Output the [X, Y] coordinate of the center of the cell containing the given text.  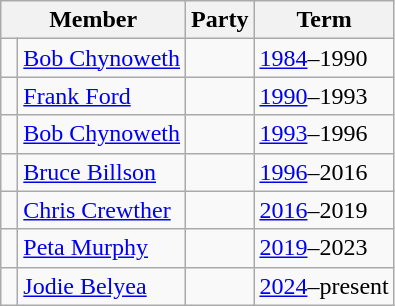
1990–1993 [324, 96]
Chris Crewther [102, 210]
1993–1996 [324, 134]
1984–1990 [324, 58]
2016–2019 [324, 210]
Peta Murphy [102, 248]
Jodie Belyea [102, 286]
Frank Ford [102, 96]
1996–2016 [324, 172]
Bruce Billson [102, 172]
Party [220, 20]
Term [324, 20]
2024–present [324, 286]
2019–2023 [324, 248]
Member [94, 20]
